Detect which cell encompasses the target text, then output its (x, y) center coordinate. 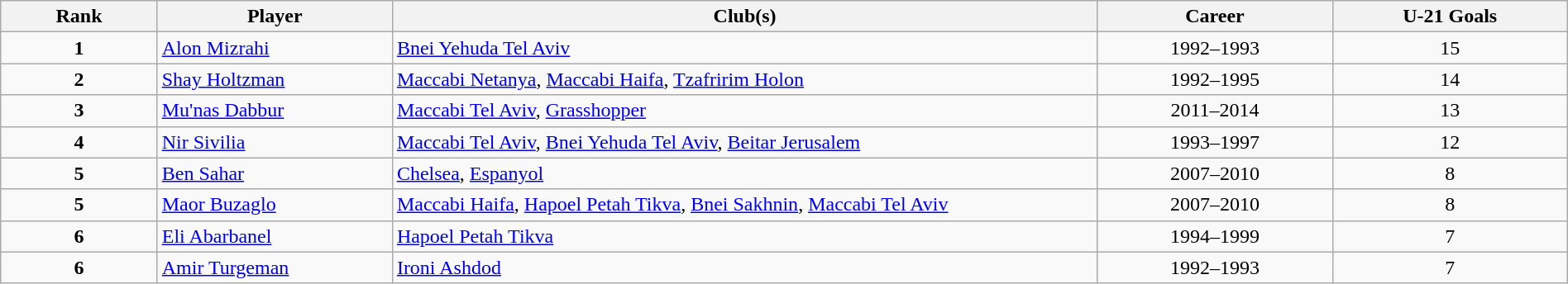
Alon Mizrahi (275, 48)
Shay Holtzman (275, 79)
Ben Sahar (275, 173)
Eli Abarbanel (275, 236)
Maor Buzaglo (275, 205)
Maccabi Tel Aviv, Bnei Yehuda Tel Aviv, Beitar Jerusalem (744, 142)
Rank (79, 17)
Nir Sivilia (275, 142)
U-21 Goals (1450, 17)
12 (1450, 142)
15 (1450, 48)
Chelsea, Espanyol (744, 173)
2 (79, 79)
4 (79, 142)
Ironi Ashdod (744, 267)
Career (1215, 17)
Bnei Yehuda Tel Aviv (744, 48)
2011–2014 (1215, 111)
1993–1997 (1215, 142)
14 (1450, 79)
Maccabi Netanya, Maccabi Haifa, Tzafririm Holon (744, 79)
Maccabi Tel Aviv, Grasshopper (744, 111)
Hapoel Petah Tikva (744, 236)
Amir Turgeman (275, 267)
3 (79, 111)
13 (1450, 111)
Club(s) (744, 17)
1992–1995 (1215, 79)
1994–1999 (1215, 236)
1 (79, 48)
Player (275, 17)
Maccabi Haifa, Hapoel Petah Tikva, Bnei Sakhnin, Maccabi Tel Aviv (744, 205)
Mu'nas Dabbur (275, 111)
